Identify which cell holds the provided text, then report its (x, y) central coordinate. 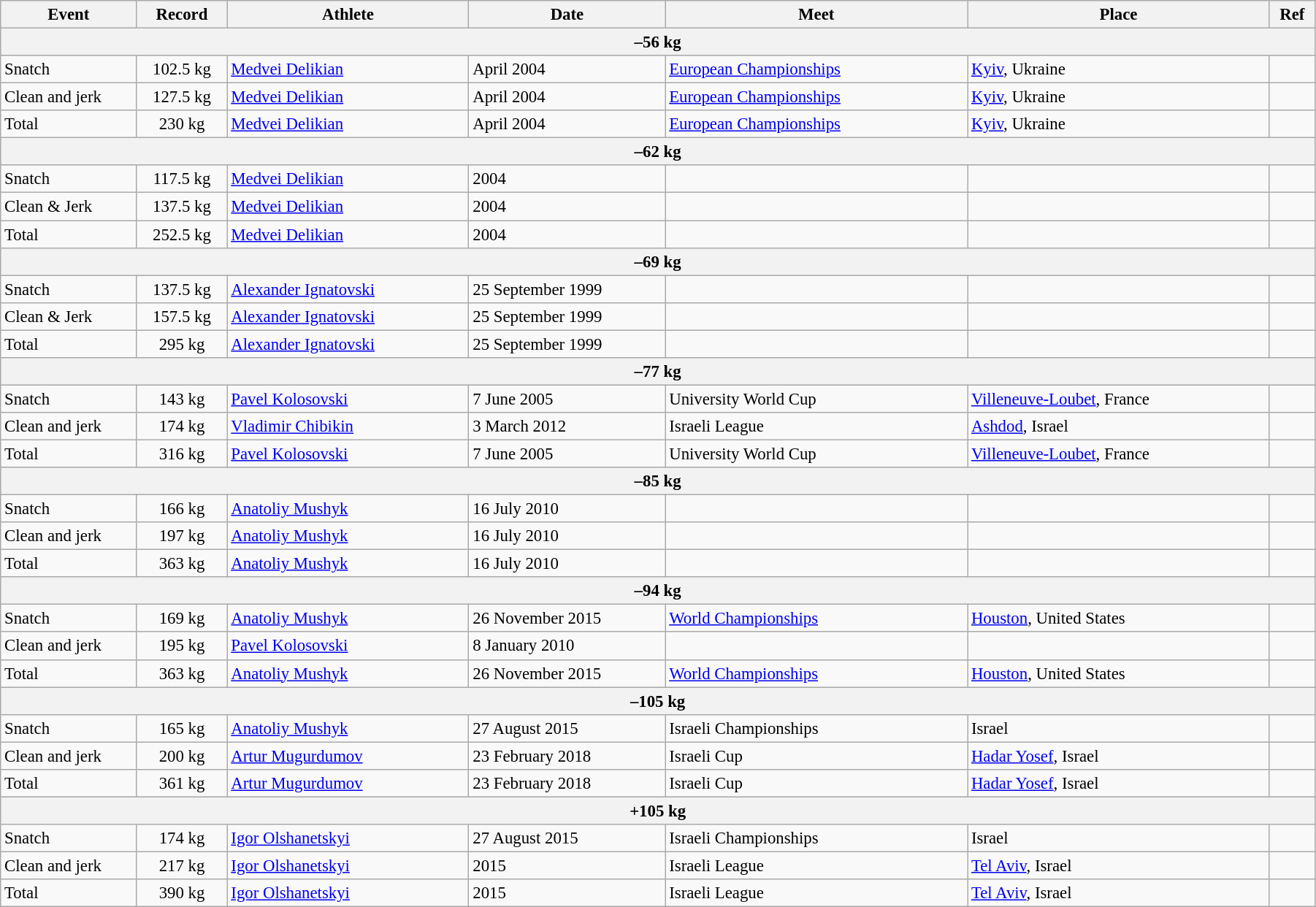
166 kg (182, 509)
117.5 kg (182, 179)
195 kg (182, 646)
157.5 kg (182, 316)
165 kg (182, 728)
Ref (1292, 15)
Meet (816, 15)
Athlete (348, 15)
Record (182, 15)
–77 kg (658, 372)
102.5 kg (182, 69)
361 kg (182, 784)
143 kg (182, 399)
–62 kg (658, 152)
252.5 kg (182, 234)
8 January 2010 (567, 646)
–69 kg (658, 261)
169 kg (182, 619)
3 March 2012 (567, 426)
200 kg (182, 756)
295 kg (182, 344)
Place (1119, 15)
–56 kg (658, 42)
127.5 kg (182, 97)
217 kg (182, 865)
197 kg (182, 536)
390 kg (182, 893)
Ashdod, Israel (1119, 426)
–94 kg (658, 591)
+105 kg (658, 811)
–85 kg (658, 481)
–105 kg (658, 701)
Event (69, 15)
Date (567, 15)
230 kg (182, 124)
Vladimir Chibikin (348, 426)
316 kg (182, 453)
